Determine the [x, y] coordinate at the center of the cell enclosing the given text.  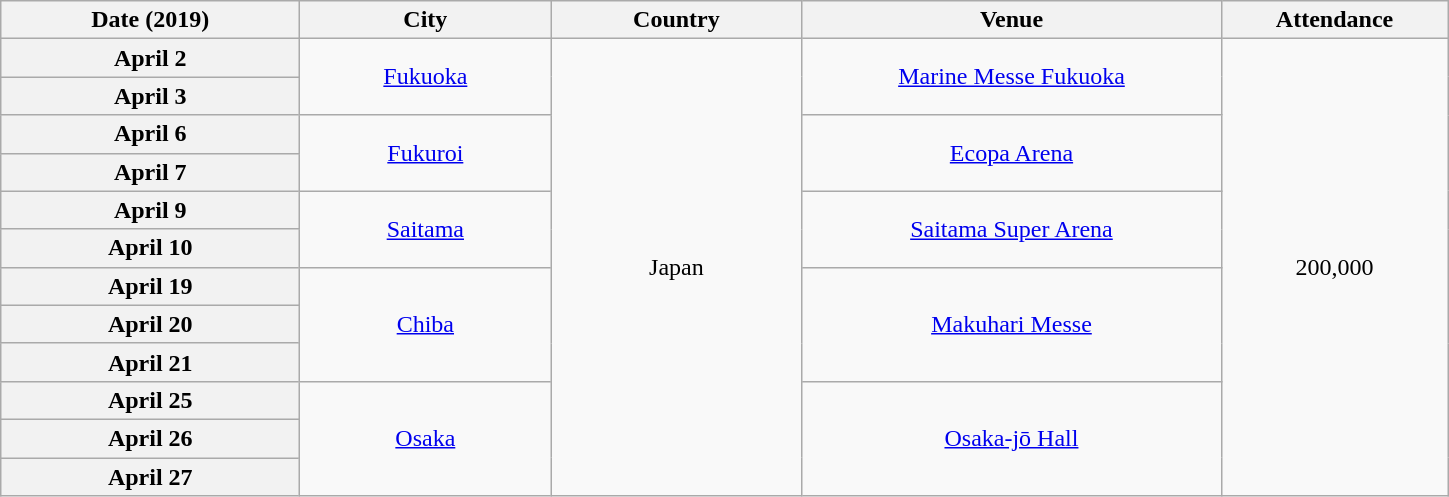
April 25 [150, 400]
April 7 [150, 172]
Country [676, 20]
April 2 [150, 58]
Osaka [426, 438]
April 6 [150, 134]
Makuhari Messe [1012, 324]
Fukuroi [426, 153]
Saitama Super Arena [1012, 229]
Chiba [426, 324]
City [426, 20]
Osaka-jō Hall [1012, 438]
Japan [676, 268]
200,000 [1334, 268]
April 26 [150, 438]
April 19 [150, 286]
April 20 [150, 324]
Ecopa Arena [1012, 153]
Saitama [426, 229]
Marine Messe Fukuoka [1012, 77]
Fukuoka [426, 77]
Venue [1012, 20]
April 3 [150, 96]
Date (2019) [150, 20]
April 21 [150, 362]
April 27 [150, 477]
Attendance [1334, 20]
April 9 [150, 210]
April 10 [150, 248]
